Return (X, Y) of the center of cell containing provided text 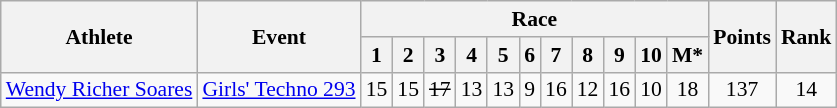
Event (278, 36)
3 (440, 55)
2 (408, 55)
12 (588, 90)
17 (440, 90)
Race (535, 19)
4 (472, 55)
14 (806, 90)
7 (556, 55)
Points (742, 36)
8 (588, 55)
M* (688, 55)
1 (377, 55)
Girls' Techno 293 (278, 90)
5 (503, 55)
Rank (806, 36)
Athlete (100, 36)
137 (742, 90)
Wendy Richer Soares (100, 90)
6 (530, 55)
18 (688, 90)
